For the text-containing cell, return its midpoint in (x, y) coordinate format. 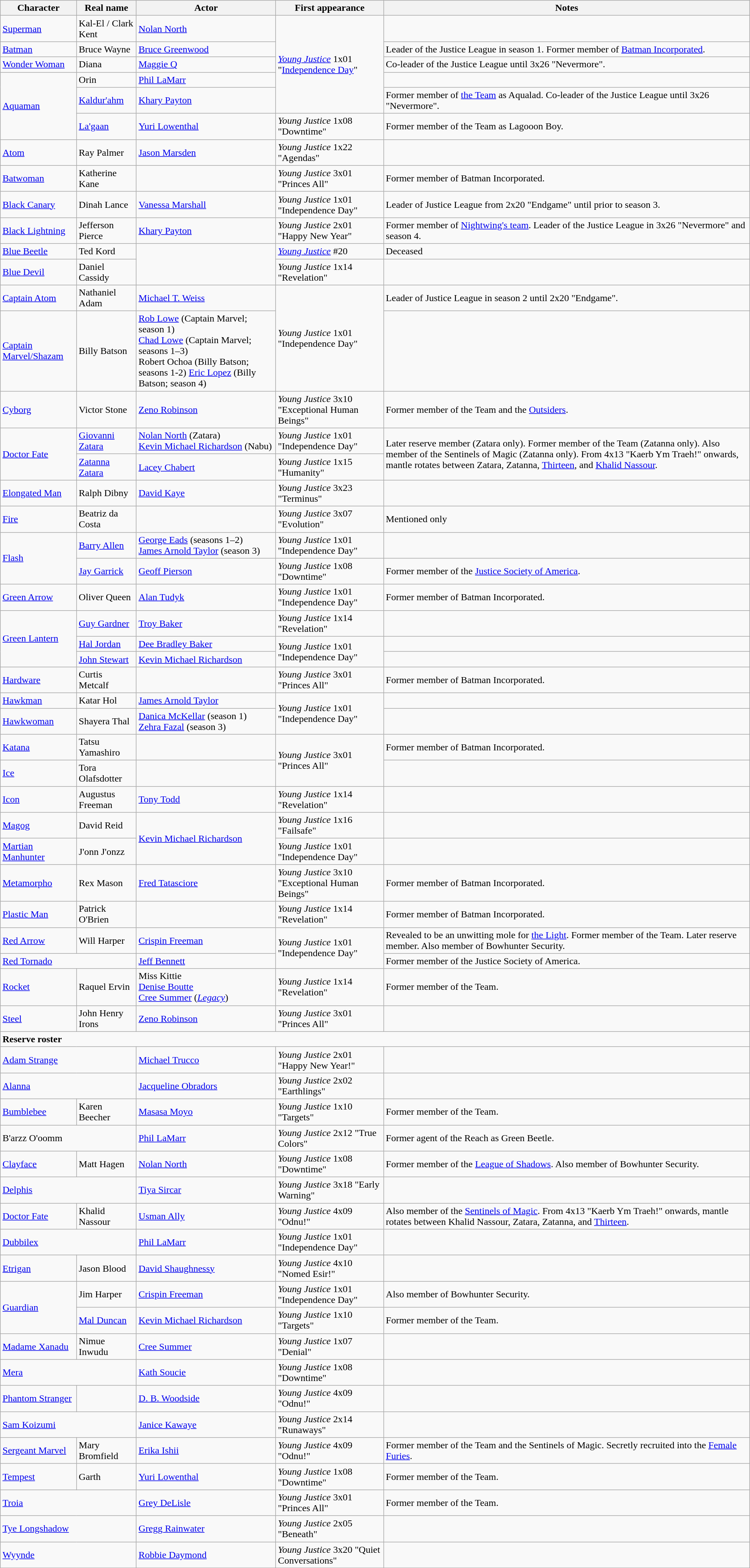
Young Justice 1x07 "Denial" (329, 1346)
James Arnold Taylor (206, 700)
Guy Gardner (107, 623)
Hal Jordan (107, 644)
Martian Manhunter (38, 851)
B'arzz O'oomm (69, 1138)
Giovanni Zatara (107, 441)
Young Justice 2x14 "Runaways" (329, 1425)
La'gaan (107, 127)
Fire (38, 519)
Young Justice 2x05 "Beneath" (329, 1529)
Bumblebee (38, 1112)
Oliver Queen (107, 597)
Batwoman (38, 179)
Geoff Pierson (206, 571)
Garth (107, 1477)
Tatsu Yamashiro (107, 747)
Vanessa Marshall (206, 204)
Orin (107, 80)
Young Justice 3x23 "Terminus" (329, 493)
Gregg Rainwater (206, 1529)
Dee Bradley Baker (206, 644)
Jay Garrick (107, 571)
Erika Ishii (206, 1450)
Grey DeLisle (206, 1502)
Red Arrow (38, 940)
Sergeant Marvel (38, 1450)
Former member of the Team as Aqualad. Co-leader of the Justice League until 3x26 "Nevermore". (567, 100)
Young Justice 3x18 "Early Warning" (329, 1190)
Janice Kawaye (206, 1425)
Nimue Inwudu (107, 1346)
Aquaman (38, 106)
Wyynde (69, 1554)
Elongated Man (38, 493)
Metamorpho (38, 883)
Danica McKellar (season 1)Zehra Fazal (season 3) (206, 721)
Madame Xanadu (38, 1346)
Jason Marsden (206, 152)
Tiya Sircar (206, 1190)
Jim Harper (107, 1294)
Khalid Nassour (107, 1216)
Also member of Bowhunter Security. (567, 1294)
Magog (38, 826)
Black Lightning (38, 231)
David Kaye (206, 493)
Young Justice 2x12 "True Colors" (329, 1138)
Maggie Q (206, 64)
Co-leader of the Justice League until 3x26 "Nevermore". (567, 64)
Billy Batson (107, 351)
Sam Koizumi (69, 1425)
Real name (107, 8)
Troy Baker (206, 623)
Former member of the Team as Lagooon Boy. (567, 127)
Blue Devil (38, 271)
Rocket (38, 987)
Usman Ally (206, 1216)
Ice (38, 774)
Alan Tudyk (206, 597)
Also member of the Sentinels of Magic. From 4x13 "Kaerb Ym Traeh!" onwards, mantle rotates between Khalid Nassour, Zatara, Zatanna, and Thirteen. (567, 1216)
Leader of Justice League from 2x20 "Endgame" until prior to season 3. (567, 204)
Character (38, 8)
Nathaniel Adam (107, 298)
Jefferson Pierce (107, 231)
Hardware (38, 680)
Adam Strange (69, 1059)
John Stewart (107, 659)
Former member of the Team and the Outsiders. (567, 410)
Former member of Nightwing's team. Leader of the Justice League in 3x26 "Nevermore" and season 4. (567, 231)
Barry Allen (107, 545)
Notes (567, 8)
Katherine Kane (107, 179)
Jason Blood (107, 1268)
Shayera Thal (107, 721)
D. B. Woodside (206, 1398)
Clayface (38, 1164)
David Shaughnessy (206, 1268)
Plastic Man (38, 915)
Beatriz da Costa (107, 519)
Alanna (69, 1086)
Black Canary (38, 204)
Deceased (567, 251)
Raquel Ervin (107, 987)
Actor (206, 8)
Patrick O'Brien (107, 915)
Rex Mason (107, 883)
Diana (107, 64)
Michael T. Weiss (206, 298)
First appearance (329, 8)
J'onn J'onzz (107, 851)
Tye Longshadow (69, 1529)
Bruce Wayne (107, 49)
Cyborg (38, 410)
Batman (38, 49)
Delphis (69, 1190)
Ray Palmer (107, 152)
Revealed to be an unwitting mole for the Light. Former member of the Team. Later reserve member. Also member of Bowhunter Security. (567, 940)
Lacey Chabert (206, 467)
Superman (38, 29)
Daniel Cassidy (107, 271)
Young Justice 4x10 "Nomed Esir!" (329, 1268)
David Reid (107, 826)
Green Arrow (38, 597)
Young Justice 1x16 "Failsafe" (329, 826)
Red Tornado (69, 961)
Ralph Dibny (107, 493)
Mary Bromfield (107, 1450)
Young Justice 2x02 "Earthlings" (329, 1086)
Michael Trucco (206, 1059)
Hawkwoman (38, 721)
Blue Beetle (38, 251)
Tempest (38, 1477)
Jacqueline Obradors (206, 1086)
Captain Marvel/Shazam (38, 351)
Tora Olafsdotter (107, 774)
Wonder Woman (38, 64)
Dinah Lance (107, 204)
Zatanna Zatara (107, 467)
Young Justice 1x15 "Humanity" (329, 467)
Young Justice 2x01 "Happy New Year" (329, 231)
Phantom Stranger (38, 1398)
Curtis Metcalf (107, 680)
Katar Hol (107, 700)
Dubbilex (69, 1242)
Etrigan (38, 1268)
Leader of the Justice League in season 1. Former member of Batman Incorporated. (567, 49)
Former agent of the Reach as Green Beetle. (567, 1138)
Will Harper (107, 940)
Kal-El / Clark Kent (107, 29)
Fred Tatasciore (206, 883)
Young Justice 2x01 "Happy New Year!" (329, 1059)
Former member of the League of Shadows. Also member of Bowhunter Security. (567, 1164)
Mal Duncan (107, 1321)
Miss KittieDenise BoutteCree Summer (Legacy) (206, 987)
Cree Summer (206, 1346)
Matt Hagen (107, 1164)
Kaldur'ahm (107, 100)
Troia (69, 1502)
Icon (38, 799)
Atom (38, 152)
Mentioned only (567, 519)
Reserve roster (375, 1039)
Young Justice 3x20 "Quiet Conversations" (329, 1554)
Leader of Justice League in season 2 until 2x20 "Endgame". (567, 298)
Kath Soucie (206, 1373)
Victor Stone (107, 410)
Tony Todd (206, 799)
Robbie Daymond (206, 1554)
Captain Atom (38, 298)
George Eads (seasons 1–2)James Arnold Taylor (season 3) (206, 545)
Young Justice 3x07 "Evolution" (329, 519)
Augustus Freeman (107, 799)
John Henry Irons (107, 1019)
Young Justice 1x22 "Agendas" (329, 152)
Bruce Greenwood (206, 49)
Ted Kord (107, 251)
Karen Beecher (107, 1112)
Nolan North (Zatara)Kevin Michael Richardson (Nabu) (206, 441)
Guardian (38, 1307)
Hawkman (38, 700)
Katana (38, 747)
Flash (38, 558)
Masasa Moyo (206, 1112)
Mera (69, 1373)
Former member of the Team and the Sentinels of Magic. Secretly recruited into the Female Furies. (567, 1450)
Jeff Bennett (206, 961)
Young Justice #20 (329, 251)
Steel (38, 1019)
Green Lantern (38, 638)
